Capture the cell that displays the provided text and extract its [x, y] central coordinate. 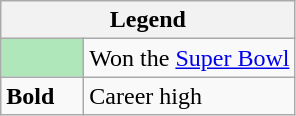
Bold [42, 96]
Legend [148, 20]
Career high [190, 96]
Won the Super Bowl [190, 58]
